Determine the (x, y) coordinate at the center of the cell enclosing the given text.  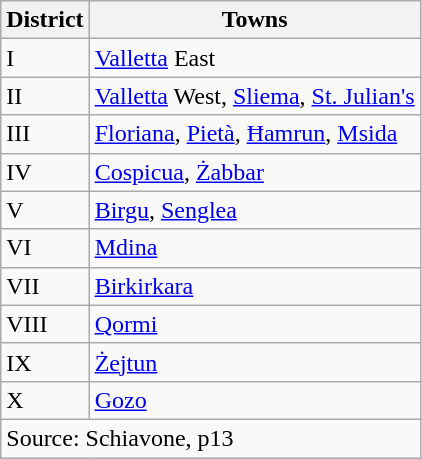
Cospicua, Żabbar (254, 172)
VIII (45, 324)
X (45, 400)
Floriana, Pietà, Ħamrun, Msida (254, 134)
Valletta East (254, 58)
Towns (254, 20)
IX (45, 362)
Birkirkara (254, 286)
Qormi (254, 324)
IV (45, 172)
Mdina (254, 248)
V (45, 210)
I (45, 58)
Source: Schiavone, p13 (210, 438)
Birgu, Senglea (254, 210)
District (45, 20)
II (45, 96)
Żejtun (254, 362)
Valletta West, Sliema, St. Julian's (254, 96)
VI (45, 248)
VII (45, 286)
Gozo (254, 400)
III (45, 134)
